Search for the cell housing the specified text and yield its [x, y] center coordinate. 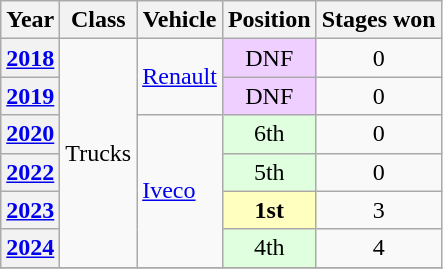
Vehicle [180, 20]
2024 [30, 248]
2022 [30, 172]
5th [269, 172]
4th [269, 248]
6th [269, 134]
2018 [30, 58]
Position [269, 20]
2020 [30, 134]
4 [378, 248]
Year [30, 20]
2019 [30, 96]
Class [98, 20]
Iveco [180, 191]
Renault [180, 77]
3 [378, 210]
Trucks [98, 153]
1st [269, 210]
Stages won [378, 20]
2023 [30, 210]
